Determine the [x, y] coordinate at the center of the cell enclosing the given text.  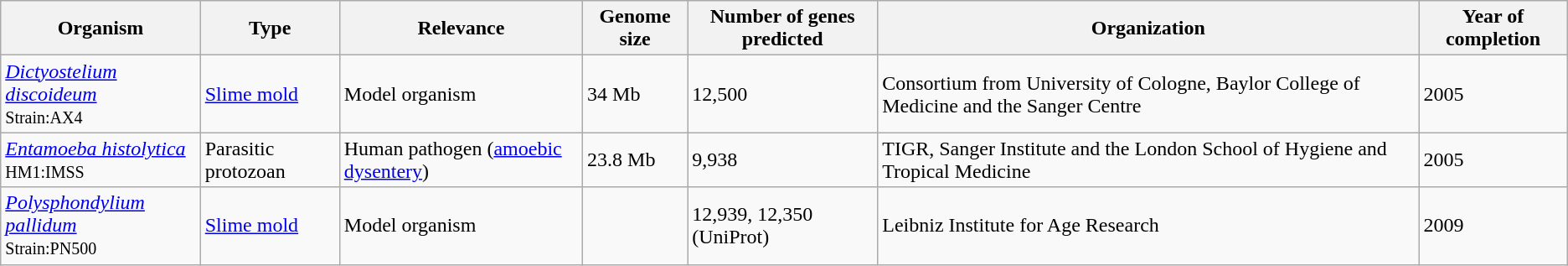
Type [270, 29]
23.8 Mb [635, 159]
12,500 [782, 94]
Polysphondylium pallidumStrain:PN500 [101, 226]
Parasitic protozoan [270, 159]
Leibniz Institute for Age Research [1148, 226]
34 Mb [635, 94]
Number of genes predicted [782, 29]
12,939, 12,350 (UniProt) [782, 226]
Organism [101, 29]
Human pathogen (amoebic dysentery) [461, 159]
Organization [1148, 29]
TIGR, Sanger Institute and the London School of Hygiene and Tropical Medicine [1148, 159]
2009 [1493, 226]
9,938 [782, 159]
Consortium from University of Cologne, Baylor College of Medicine and the Sanger Centre [1148, 94]
Dictyostelium discoideumStrain:AX4 [101, 94]
Entamoeba histolyticaHM1:IMSS [101, 159]
Year of completion [1493, 29]
Relevance [461, 29]
Genome size [635, 29]
